Return [X, Y] of the center of cell containing provided text 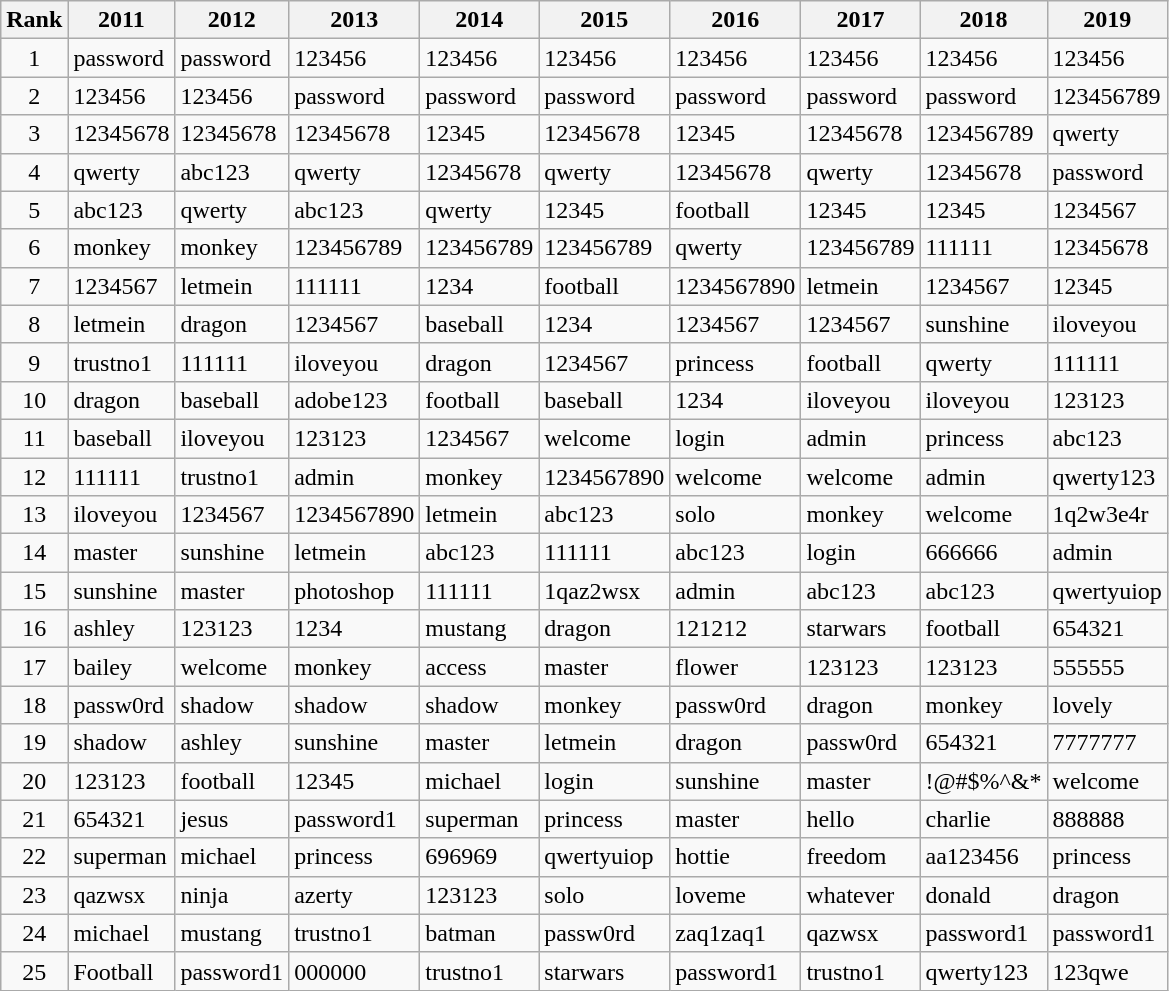
25 [34, 971]
2011 [122, 20]
loveme [736, 895]
access [480, 667]
jesus [232, 819]
6 [34, 248]
555555 [1107, 667]
Rank [34, 20]
696969 [480, 857]
bailey [122, 667]
2015 [604, 20]
aa123456 [984, 857]
8 [34, 324]
666666 [984, 553]
donald [984, 895]
20 [34, 781]
10 [34, 400]
hello [860, 819]
photoshop [354, 591]
flower [736, 667]
charlie [984, 819]
15 [34, 591]
2013 [354, 20]
5 [34, 210]
batman [480, 933]
121212 [736, 629]
23 [34, 895]
9 [34, 362]
13 [34, 515]
2012 [232, 20]
whatever [860, 895]
2016 [736, 20]
21 [34, 819]
16 [34, 629]
2014 [480, 20]
22 [34, 857]
7 [34, 286]
lovely [1107, 705]
ninja [232, 895]
1 [34, 58]
11 [34, 438]
7777777 [1107, 743]
!@#$%^&* [984, 781]
123qwe [1107, 971]
24 [34, 933]
hottie [736, 857]
1q2w3e4r [1107, 515]
3 [34, 134]
000000 [354, 971]
adobe123 [354, 400]
17 [34, 667]
12 [34, 477]
18 [34, 705]
azerty [354, 895]
19 [34, 743]
2018 [984, 20]
Football [122, 971]
4 [34, 172]
freedom [860, 857]
14 [34, 553]
2017 [860, 20]
888888 [1107, 819]
2019 [1107, 20]
1qaz2wsx [604, 591]
zaq1zaq1 [736, 933]
2 [34, 96]
